Detect which cell encompasses the target text, then output its [x, y] center coordinate. 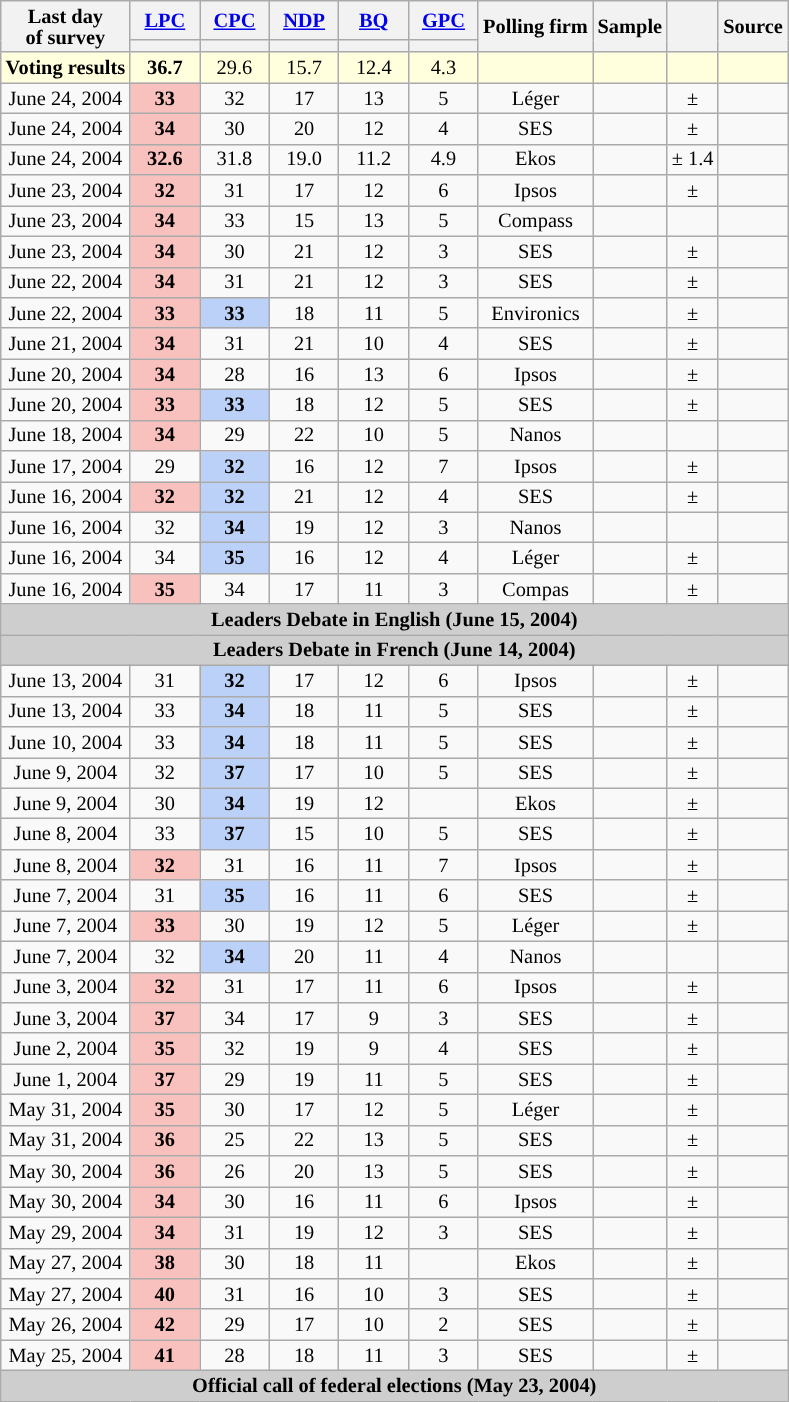
Compass [535, 220]
Sample [630, 26]
LPC [165, 20]
42 [165, 1324]
CPC [235, 20]
2 [444, 1324]
32.6 [165, 160]
4.9 [444, 160]
36.7 [165, 68]
Leaders Debate in French (June 14, 2004) [394, 650]
15.7 [304, 68]
26 [235, 1172]
May 26, 2004 [66, 1324]
June 18, 2004 [66, 436]
June 10, 2004 [66, 742]
19.0 [304, 160]
June 21, 2004 [66, 344]
31.8 [235, 160]
38 [165, 1264]
June 1, 2004 [66, 1080]
± 1.4 [692, 160]
May 25, 2004 [66, 1356]
29.6 [235, 68]
Polling firm [535, 26]
4.3 [444, 68]
Source [752, 26]
June 17, 2004 [66, 466]
NDP [304, 20]
GPC [444, 20]
11.2 [374, 160]
Voting results [66, 68]
May 29, 2004 [66, 1232]
June 2, 2004 [66, 1048]
BQ [374, 20]
Leaders Debate in English (June 15, 2004) [394, 620]
Compas [535, 588]
12.4 [374, 68]
Last day of survey [66, 26]
41 [165, 1356]
Environics [535, 312]
25 [235, 1140]
40 [165, 1294]
Official call of federal elections (May 23, 2004) [394, 1386]
